Return the (X, Y) coordinate for the center point of the cell that contains the specified text.  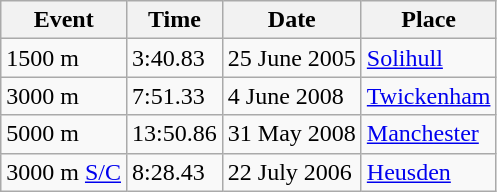
Time (175, 20)
4 June 2008 (292, 96)
8:28.43 (175, 172)
Event (64, 20)
3000 m S/C (64, 172)
3:40.83 (175, 58)
13:50.86 (175, 134)
Solihull (428, 58)
25 June 2005 (292, 58)
Place (428, 20)
Heusden (428, 172)
Date (292, 20)
5000 m (64, 134)
3000 m (64, 96)
1500 m (64, 58)
Manchester (428, 134)
Twickenham (428, 96)
7:51.33 (175, 96)
22 July 2006 (292, 172)
31 May 2008 (292, 134)
